Detect which cell encompasses the target text, then output its [x, y] center coordinate. 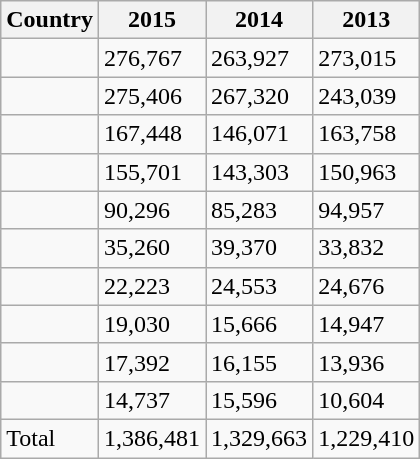
24,676 [366, 286]
39,370 [260, 248]
267,320 [260, 96]
16,155 [260, 362]
13,936 [366, 362]
14,947 [366, 324]
1,329,663 [260, 438]
17,392 [152, 362]
2013 [366, 20]
2015 [152, 20]
263,927 [260, 58]
276,767 [152, 58]
90,296 [152, 210]
Total [50, 438]
10,604 [366, 400]
167,448 [152, 134]
155,701 [152, 172]
163,758 [366, 134]
273,015 [366, 58]
1,229,410 [366, 438]
35,260 [152, 248]
143,303 [260, 172]
33,832 [366, 248]
2014 [260, 20]
24,553 [260, 286]
243,039 [366, 96]
15,596 [260, 400]
85,283 [260, 210]
150,963 [366, 172]
19,030 [152, 324]
275,406 [152, 96]
Country [50, 20]
14,737 [152, 400]
1,386,481 [152, 438]
15,666 [260, 324]
22,223 [152, 286]
94,957 [366, 210]
146,071 [260, 134]
